Scan for the cell matching the given text and deliver its (X, Y) coordinate at center. 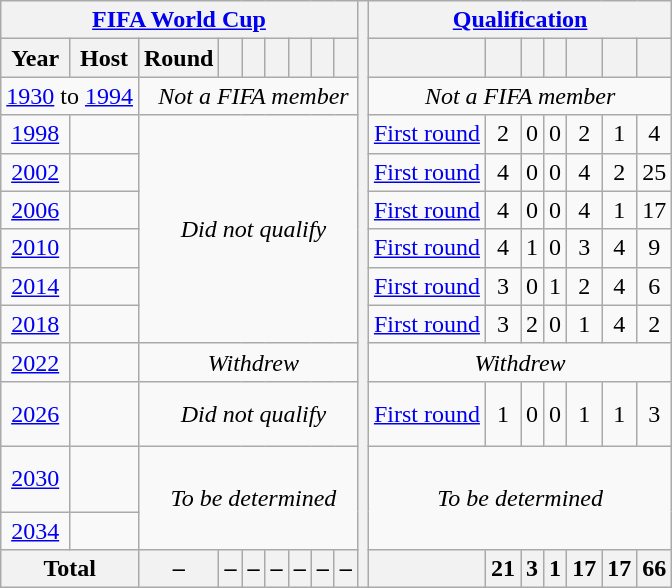
2034 (36, 531)
9 (654, 248)
Year (36, 58)
1930 to 1994 (70, 96)
Qualification (520, 20)
66 (654, 569)
2006 (36, 210)
Total (70, 569)
21 (502, 569)
2018 (36, 324)
2030 (36, 478)
2010 (36, 248)
1998 (36, 134)
FIFA World Cup (180, 20)
2026 (36, 414)
2022 (36, 362)
6 (654, 286)
Host (104, 58)
2002 (36, 172)
2014 (36, 286)
25 (654, 172)
Round (178, 58)
